For the text-containing cell, return its midpoint in [x, y] coordinate format. 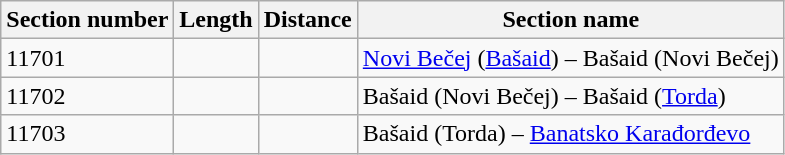
Section number [88, 20]
Bašaid (Novi Bečej) – Bašaid (Torda) [570, 96]
11702 [88, 96]
Section name [570, 20]
11701 [88, 58]
11703 [88, 134]
Distance [308, 20]
Length [216, 20]
Bašaid (Torda) – Banatsko Karađorđevo [570, 134]
Novi Bečej (Bašaid) – Bašaid (Novi Bečej) [570, 58]
